Output the [X, Y] coordinate of the center of the cell containing the given text.  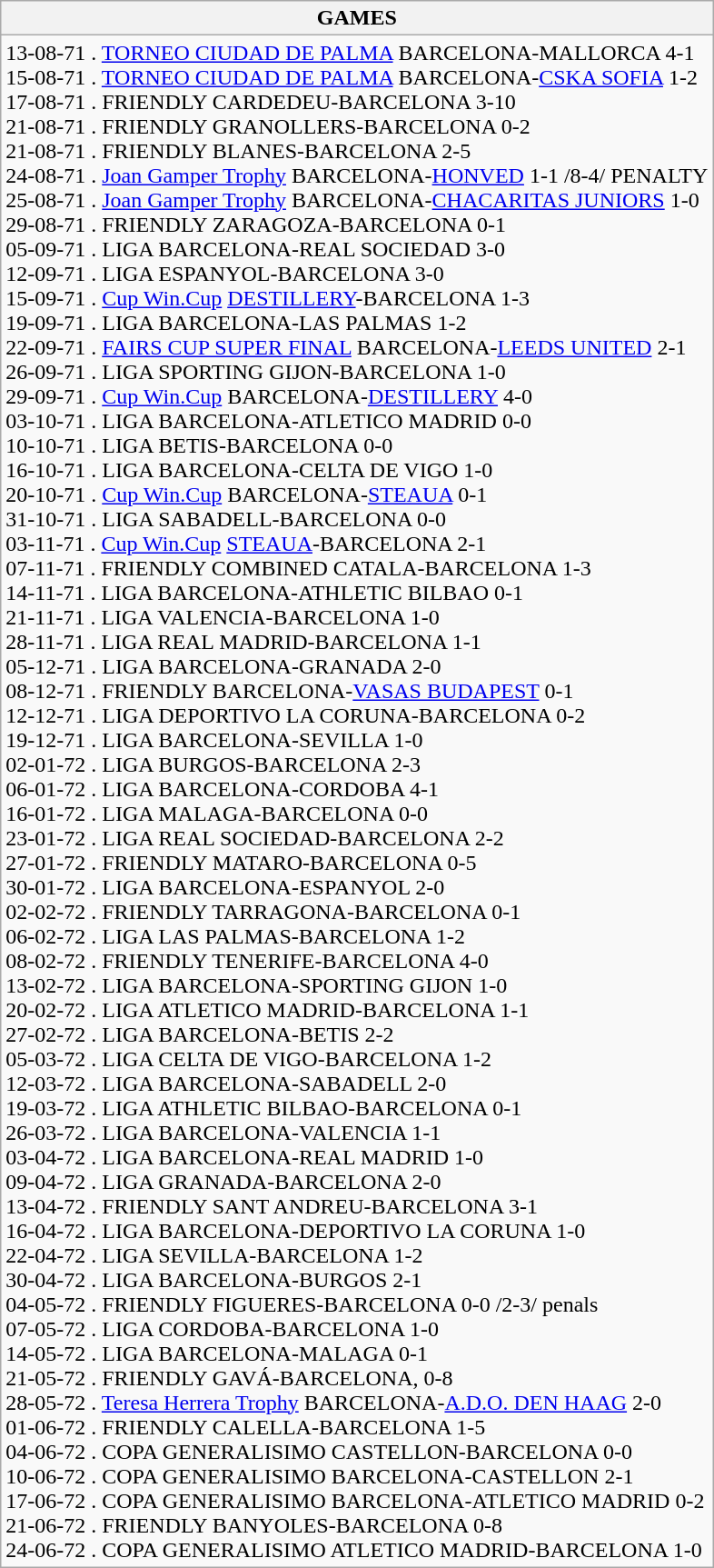
GAMES [357, 18]
